Return the (x, y) coordinate for the center point of the cell that contains the specified text.  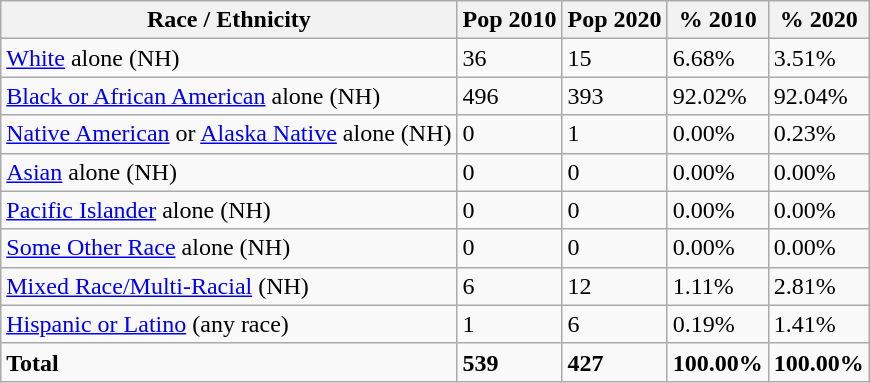
1.11% (718, 286)
% 2020 (818, 20)
36 (510, 58)
Total (229, 362)
496 (510, 96)
92.04% (818, 96)
0.23% (818, 134)
539 (510, 362)
Mixed Race/Multi-Racial (NH) (229, 286)
Pacific Islander alone (NH) (229, 210)
6.68% (718, 58)
Hispanic or Latino (any race) (229, 324)
15 (614, 58)
Asian alone (NH) (229, 172)
1.41% (818, 324)
Some Other Race alone (NH) (229, 248)
2.81% (818, 286)
Race / Ethnicity (229, 20)
393 (614, 96)
12 (614, 286)
% 2010 (718, 20)
427 (614, 362)
Black or African American alone (NH) (229, 96)
Pop 2020 (614, 20)
0.19% (718, 324)
Native American or Alaska Native alone (NH) (229, 134)
Pop 2010 (510, 20)
White alone (NH) (229, 58)
3.51% (818, 58)
92.02% (718, 96)
